Scan for the cell matching the given text and deliver its (X, Y) coordinate at center. 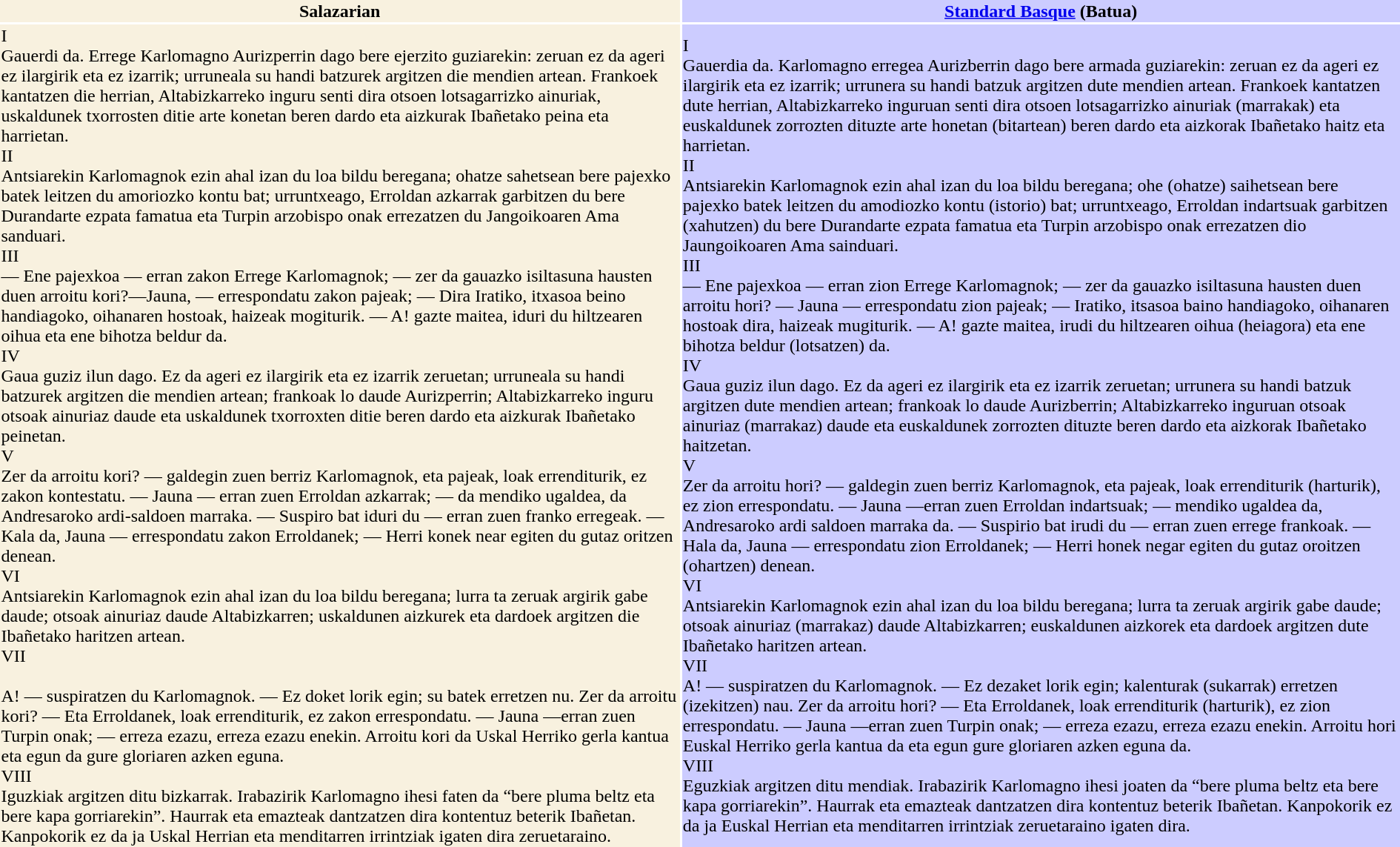
Salazarian (339, 11)
Standard Basque (Batua) (1041, 11)
